Return the [x, y] coordinate for the center point of the cell that contains the specified text.  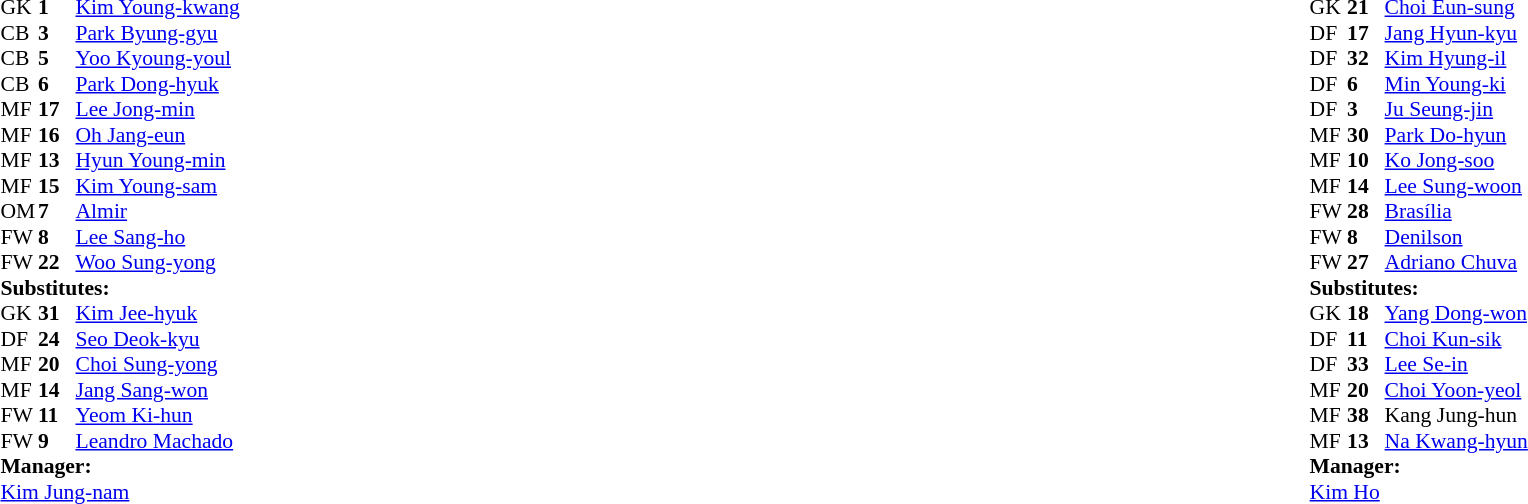
22 [57, 263]
Lee Sang-ho [158, 237]
Na Kwang-hyun [1456, 441]
Ju Seung-jin [1456, 109]
Choi Yoon-yeol [1456, 390]
Park Do-hyun [1456, 135]
30 [1366, 135]
Lee Se-in [1456, 365]
Seo Deok-kyu [158, 339]
28 [1366, 211]
33 [1366, 365]
Kang Jung-hun [1456, 415]
Yang Dong-won [1456, 313]
Min Young-ki [1456, 84]
Brasília [1456, 211]
18 [1366, 313]
9 [57, 441]
Park Byung-gyu [158, 33]
Ko Jong-soo [1456, 161]
Choi Sung-yong [158, 365]
16 [57, 135]
Kim Young-sam [158, 186]
Yeom Ki-hun [158, 415]
Hyun Young-min [158, 161]
24 [57, 339]
Park Dong-hyuk [158, 84]
OM [19, 211]
Jang Sang-won [158, 390]
Adriano Chuva [1456, 263]
32 [1366, 59]
Almir [158, 211]
Woo Sung-yong [158, 263]
10 [1366, 161]
Leandro Machado [158, 441]
5 [57, 59]
Lee Sung-woon [1456, 186]
Kim Hyung-il [1456, 59]
Choi Kun-sik [1456, 339]
Oh Jang-eun [158, 135]
38 [1366, 415]
Kim Jee-hyuk [158, 313]
Denilson [1456, 237]
Yoo Kyoung-youl [158, 59]
31 [57, 313]
Jang Hyun-kyu [1456, 33]
7 [57, 211]
Lee Jong-min [158, 109]
15 [57, 186]
27 [1366, 263]
